Scan for the cell matching the given text and deliver its (x, y) coordinate at center. 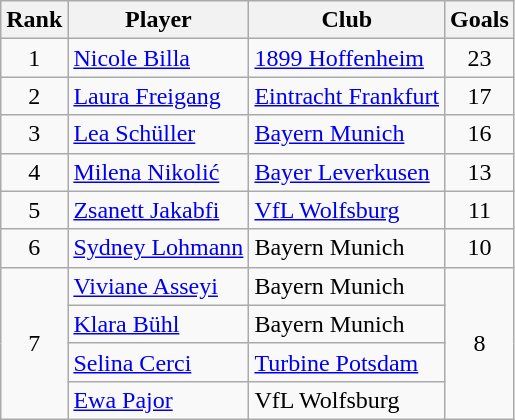
23 (480, 58)
Turbine Potsdam (347, 362)
Eintracht Frankfurt (347, 96)
Sydney Lohmann (158, 248)
1899 Hoffenheim (347, 58)
Selina Cerci (158, 362)
5 (34, 210)
2 (34, 96)
Goals (480, 20)
Viviane Asseyi (158, 286)
Nicole Billa (158, 58)
6 (34, 248)
10 (480, 248)
Rank (34, 20)
Milena Nikolić (158, 172)
Bayer Leverkusen (347, 172)
Klara Bühl (158, 324)
Ewa Pajor (158, 400)
16 (480, 134)
11 (480, 210)
4 (34, 172)
Lea Schüller (158, 134)
Player (158, 20)
7 (34, 343)
1 (34, 58)
8 (480, 343)
3 (34, 134)
Laura Freigang (158, 96)
13 (480, 172)
17 (480, 96)
Zsanett Jakabfi (158, 210)
Club (347, 20)
